For the text-containing cell, return its midpoint in (x, y) coordinate format. 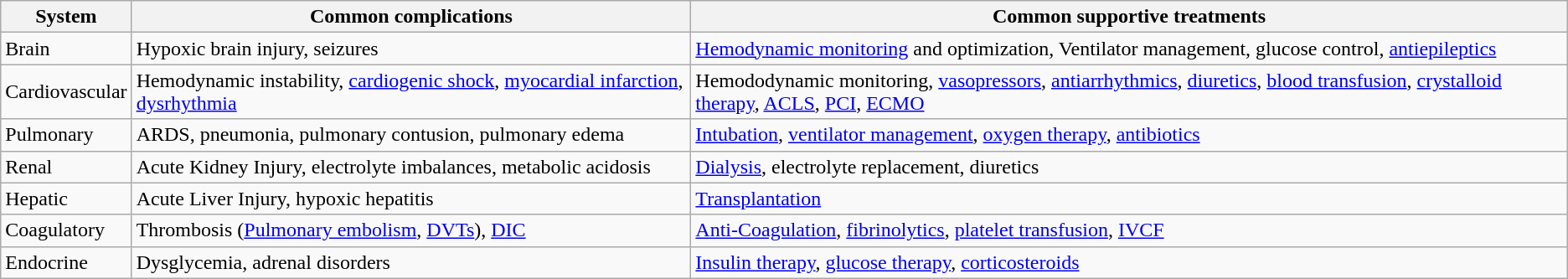
Renal (66, 167)
Acute Liver Injury, hypoxic hepatitis (411, 199)
Dysglycemia, adrenal disorders (411, 262)
ARDS, pneumonia, pulmonary contusion, pulmonary edema (411, 135)
Transplantation (1129, 199)
Common supportive treatments (1129, 17)
Hypoxic brain injury, seizures (411, 49)
Brain (66, 49)
Hemodynamic instability, cardiogenic shock, myocardial infarction, dysrhythmia (411, 92)
Insulin therapy, glucose therapy, corticosteroids (1129, 262)
System (66, 17)
Pulmonary (66, 135)
Endocrine (66, 262)
Hemododynamic monitoring, vasopressors, antiarrhythmics, diuretics, blood transfusion, crystalloid therapy, ACLS, PCI, ECMO (1129, 92)
Acute Kidney Injury, electrolyte imbalances, metabolic acidosis (411, 167)
Thrombosis (Pulmonary embolism, DVTs), DIC (411, 230)
Cardiovascular (66, 92)
Hepatic (66, 199)
Anti-Coagulation, fibrinolytics, platelet transfusion, IVCF (1129, 230)
Dialysis, electrolyte replacement, diuretics (1129, 167)
Coagulatory (66, 230)
Common complications (411, 17)
Intubation, ventilator management, oxygen therapy, antibiotics (1129, 135)
Hemodynamic monitoring and optimization, Ventilator management, glucose control, antiepileptics (1129, 49)
